Scan for the cell matching the given text and deliver its [X, Y] coordinate at center. 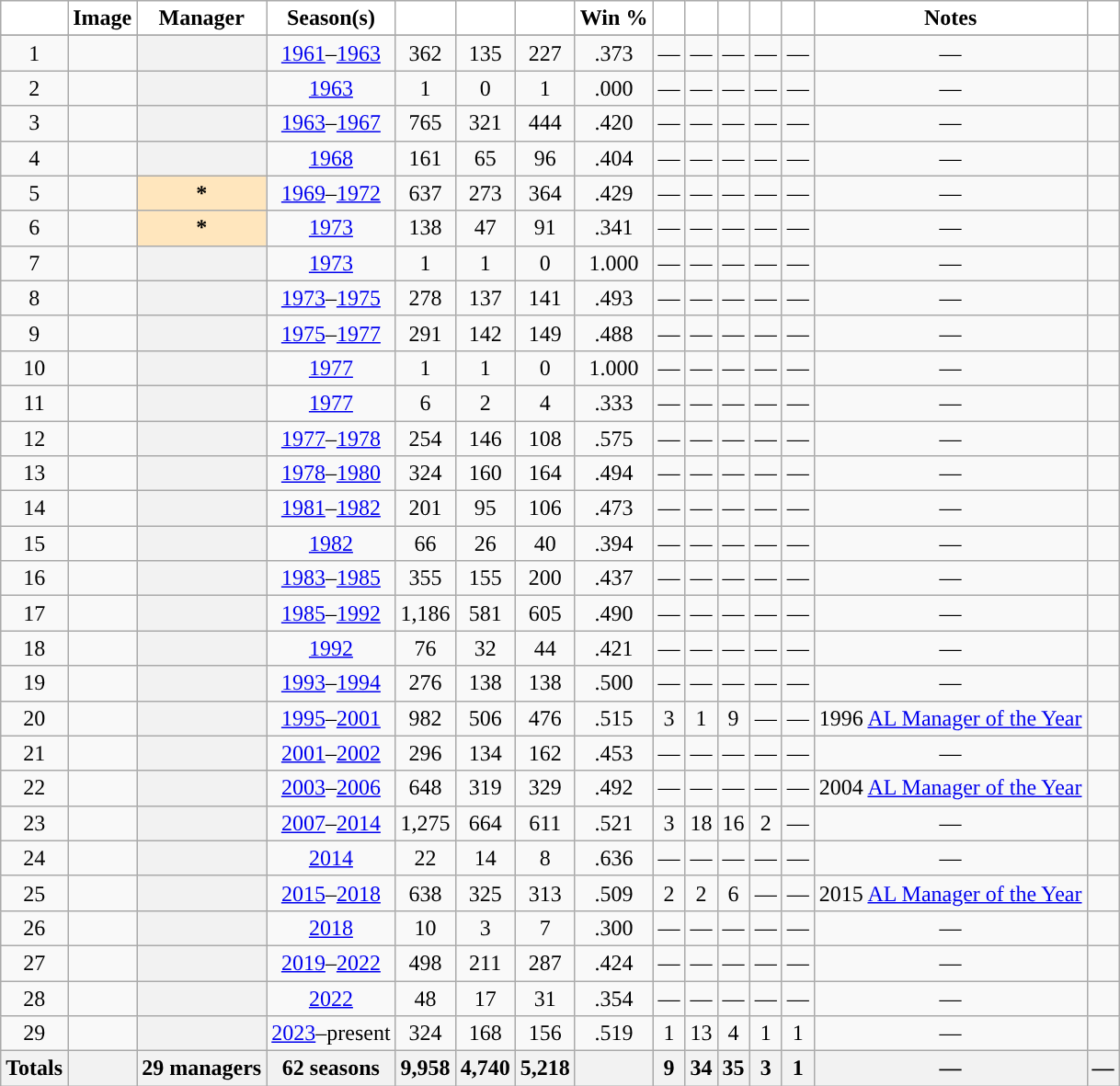
25 [35, 893]
.421 [614, 648]
1,275 [425, 823]
.493 [614, 298]
227 [544, 53]
296 [425, 753]
1995–2001 [331, 718]
134 [486, 753]
.354 [614, 998]
.515 [614, 718]
.488 [614, 333]
.394 [614, 543]
605 [544, 613]
21 [35, 753]
254 [425, 439]
Image [103, 18]
638 [425, 893]
329 [544, 788]
.437 [614, 578]
2015 AL Manager of the Year [951, 893]
1973–1975 [331, 298]
291 [425, 333]
1968 [331, 158]
278 [425, 298]
581 [486, 613]
287 [544, 963]
5 [35, 193]
319 [486, 788]
11 [35, 403]
1977–1978 [331, 439]
.492 [614, 788]
313 [544, 893]
23 [35, 823]
5,218 [544, 1069]
1981–1982 [331, 509]
141 [544, 298]
91 [544, 228]
.373 [614, 53]
1992 [331, 648]
20 [35, 718]
476 [544, 718]
.424 [614, 963]
.333 [614, 403]
200 [544, 578]
29 [35, 1034]
Totals [35, 1069]
76 [425, 648]
135 [486, 53]
149 [544, 333]
1978–1980 [331, 474]
12 [35, 439]
Win % [614, 18]
2004 AL Manager of the Year [951, 788]
32 [486, 648]
201 [425, 509]
.500 [614, 683]
2007–2014 [331, 823]
1963 [331, 88]
24 [35, 858]
168 [486, 1034]
44 [544, 648]
273 [486, 193]
95 [486, 509]
362 [425, 53]
355 [425, 578]
162 [544, 753]
.521 [614, 823]
31 [544, 998]
321 [486, 123]
.453 [614, 753]
1,186 [425, 613]
155 [486, 578]
161 [425, 158]
364 [544, 193]
1985–1992 [331, 613]
1963–1967 [331, 123]
4,740 [486, 1069]
1993–1994 [331, 683]
1961–1963 [331, 53]
66 [425, 543]
.494 [614, 474]
325 [486, 893]
47 [486, 228]
15 [35, 543]
1975–1977 [331, 333]
156 [544, 1034]
19 [35, 683]
Manager [202, 18]
2015–2018 [331, 893]
664 [486, 823]
40 [544, 543]
2018 [331, 928]
27 [35, 963]
29 managers [202, 1069]
.300 [614, 928]
.509 [614, 893]
108 [544, 439]
2003–2006 [331, 788]
1969–1972 [331, 193]
637 [425, 193]
.420 [614, 123]
.519 [614, 1034]
142 [486, 333]
444 [544, 123]
.490 [614, 613]
506 [486, 718]
.404 [614, 158]
.473 [614, 509]
160 [486, 474]
.341 [614, 228]
35 [734, 1069]
982 [425, 718]
164 [544, 474]
611 [544, 823]
.636 [614, 858]
1982 [331, 543]
2019–2022 [331, 963]
9,958 [425, 1069]
48 [425, 998]
65 [486, 158]
2022 [331, 998]
137 [486, 298]
146 [486, 439]
Season(s) [331, 18]
2001–2002 [331, 753]
.575 [614, 439]
648 [425, 788]
765 [425, 123]
.429 [614, 193]
2014 [331, 858]
2023–present [331, 1034]
106 [544, 509]
211 [486, 963]
62 seasons [331, 1069]
96 [544, 158]
28 [35, 998]
276 [425, 683]
.000 [614, 88]
1996 AL Manager of the Year [951, 718]
498 [425, 963]
Notes [951, 18]
34 [701, 1069]
1983–1985 [331, 578]
